Extract the [X, Y] coordinate from the center of the cell holding the provided text.  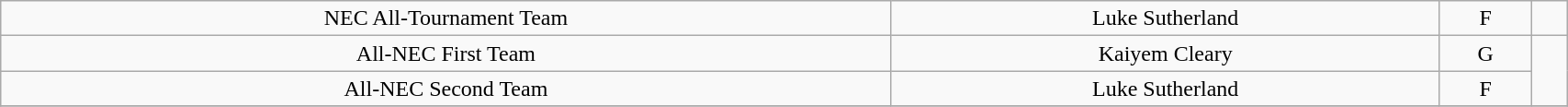
G [1485, 53]
Kaiyem Cleary [1165, 53]
NEC All-Tournament Team [446, 18]
All-NEC First Team [446, 53]
All-NEC Second Team [446, 89]
